Pinpoint the cell where the given text exists, returning its [x, y] midpoint coordinate. 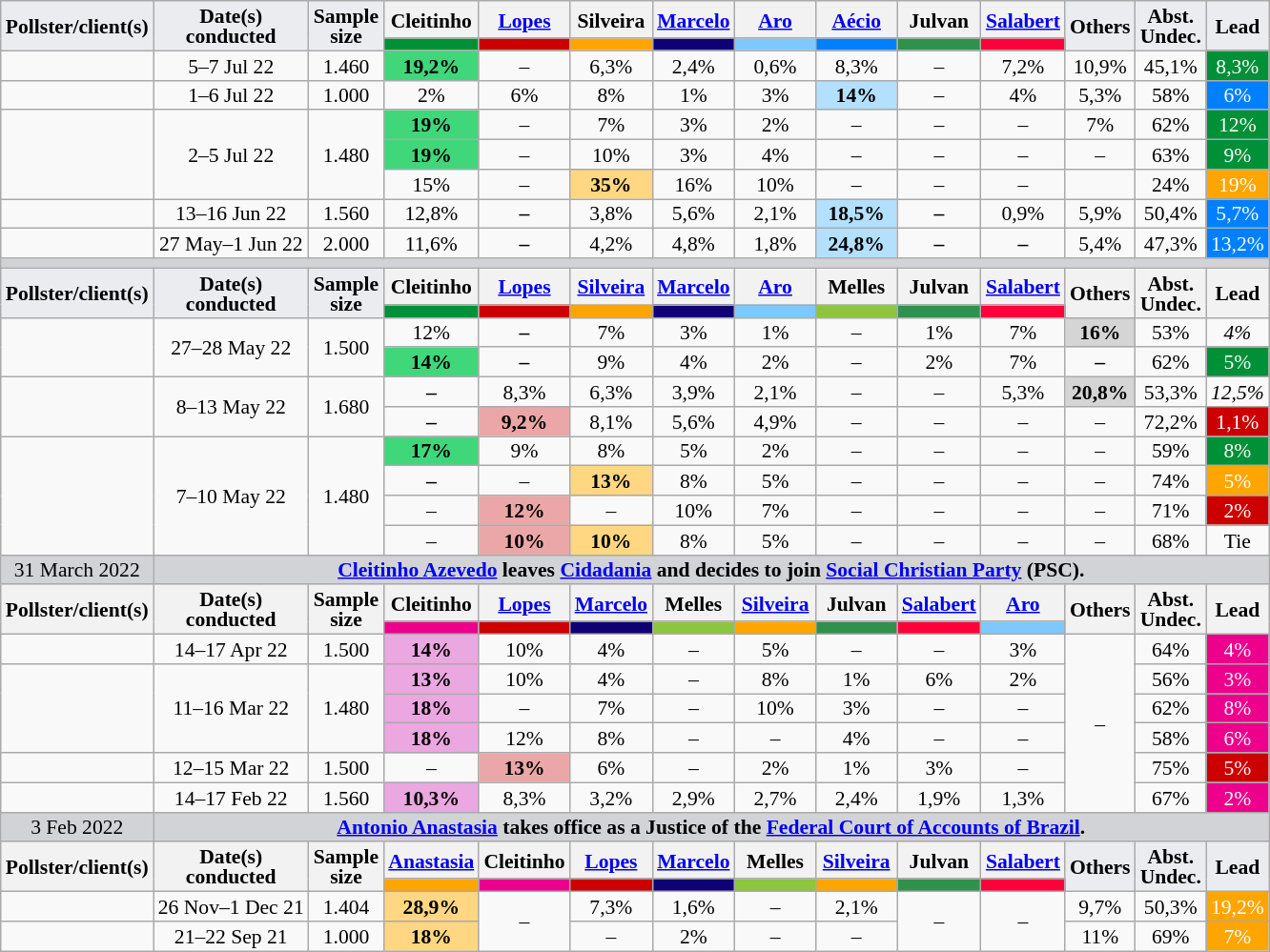
11,6% [431, 244]
75% [1171, 768]
53,3% [1171, 393]
2–5 Jul 22 [231, 154]
5,9% [1100, 213]
1,6% [693, 907]
24% [1171, 185]
1.404 [346, 907]
3,9% [693, 393]
1,3% [1023, 797]
12,5% [1238, 393]
Tie [1238, 539]
12–15 Mar 22 [231, 768]
2.000 [346, 244]
4,9% [776, 421]
Antonio Anastasia takes office as a Justice of the Federal Court of Accounts of Brazil. [711, 827]
13–16 Jun 22 [231, 213]
9,7% [1100, 907]
3,8% [611, 213]
2,9% [693, 797]
45,1% [1171, 65]
67% [1171, 797]
74% [1171, 480]
11–16 Mar 22 [231, 709]
11% [1100, 936]
50,4% [1171, 213]
15% [431, 185]
7–10 May 22 [231, 496]
68% [1171, 539]
3,2% [611, 797]
10,3% [431, 797]
27–28 May 22 [231, 347]
1.460 [346, 65]
14–17 Apr 22 [231, 650]
13,2% [1238, 244]
Aécio [856, 19]
10,9% [1100, 65]
24,8% [856, 244]
59% [1171, 452]
26 Nov–1 Dec 21 [231, 907]
72,2% [1171, 421]
4,8% [693, 244]
3 Feb 2022 [77, 827]
47,3% [1171, 244]
14–17 Feb 22 [231, 797]
63% [1171, 154]
27 May–1 Jun 22 [231, 244]
56% [1171, 679]
5–7 Jul 22 [231, 65]
12,8% [431, 213]
18,5% [856, 213]
64% [1171, 650]
20,8% [1100, 393]
9,2% [524, 421]
8–13 May 22 [231, 407]
0,9% [1023, 213]
21–22 Sep 21 [231, 936]
2,7% [776, 797]
53% [1171, 332]
17% [431, 452]
Anastasia [431, 861]
8,1% [611, 421]
Cleitinho Azevedo leaves Cidadania and decides to join Social Christian Party (PSC). [711, 570]
71% [1171, 511]
4,2% [611, 244]
1–6 Jul 22 [231, 95]
7,3% [611, 907]
31 March 2022 [77, 570]
0,6% [776, 65]
5,4% [1100, 244]
1,1% [1238, 421]
7,2% [1023, 65]
28,9% [431, 907]
35% [611, 185]
1.680 [346, 407]
1,9% [939, 797]
69% [1171, 936]
1,8% [776, 244]
5,7% [1238, 213]
50,3% [1171, 907]
